Provide the [X, Y] coordinate of the cell's center where the given text is located.  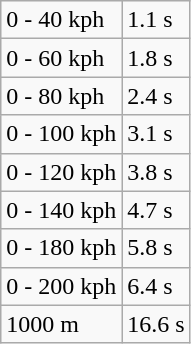
0 - 80 kph [62, 96]
3.1 s [156, 134]
0 - 100 kph [62, 134]
4.7 s [156, 210]
2.4 s [156, 96]
5.8 s [156, 248]
16.6 s [156, 324]
1.8 s [156, 58]
0 - 140 kph [62, 210]
0 - 60 kph [62, 58]
1.1 s [156, 20]
1000 m [62, 324]
6.4 s [156, 286]
0 - 180 kph [62, 248]
0 - 120 kph [62, 172]
0 - 200 kph [62, 286]
0 - 40 kph [62, 20]
3.8 s [156, 172]
